From the cell containing the given text, extract its center point as (X, Y) coordinate. 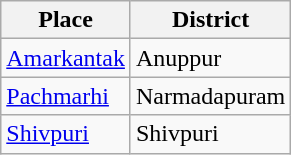
Amarkantak (66, 58)
District (210, 20)
Narmadapuram (210, 96)
Pachmarhi (66, 96)
Anuppur (210, 58)
Place (66, 20)
